Identify which cell holds the provided text, then report its (x, y) central coordinate. 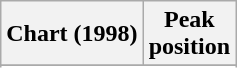
Chart (1998) (72, 34)
Peakposition (189, 34)
